From the cell containing the given text, extract its center point as [x, y] coordinate. 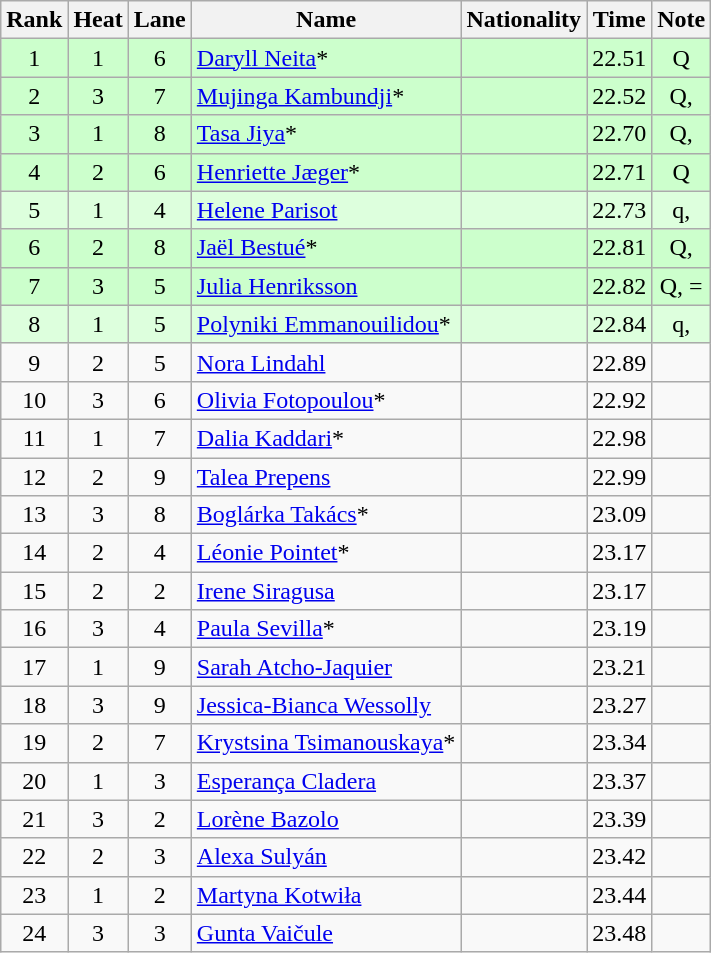
23 [34, 895]
12 [34, 477]
23.09 [620, 515]
Boglárka Takács* [326, 515]
22.70 [620, 134]
10 [34, 400]
23.27 [620, 705]
Lane [160, 20]
23.37 [620, 781]
23.48 [620, 933]
23.19 [620, 629]
Mujinga Kambundji* [326, 96]
Alexa Sulyán [326, 857]
Gunta Vaičule [326, 933]
Dalia Kaddari* [326, 438]
Sarah Atcho-Jaquier [326, 667]
Léonie Pointet* [326, 553]
Tasa Jiya* [326, 134]
23.21 [620, 667]
19 [34, 743]
22.89 [620, 362]
Henriette Jæger* [326, 172]
20 [34, 781]
Esperança Cladera [326, 781]
16 [34, 629]
Talea Prepens [326, 477]
14 [34, 553]
21 [34, 819]
Polyniki Emmanouilidou* [326, 324]
22.98 [620, 438]
22.52 [620, 96]
17 [34, 667]
Nationality [524, 20]
Jaël Bestué* [326, 248]
24 [34, 933]
Olivia Fotopoulou* [326, 400]
22.73 [620, 210]
23.42 [620, 857]
22.92 [620, 400]
Paula Sevilla* [326, 629]
Martyna Kotwiła [326, 895]
Lorène Bazolo [326, 819]
Irene Siragusa [326, 591]
23.39 [620, 819]
Jessica-Bianca Wessolly [326, 705]
23.44 [620, 895]
Nora Lindahl [326, 362]
13 [34, 515]
23.34 [620, 743]
18 [34, 705]
22.84 [620, 324]
22 [34, 857]
22.99 [620, 477]
22.81 [620, 248]
Krystsina Tsimanouskaya* [326, 743]
Time [620, 20]
15 [34, 591]
22.71 [620, 172]
Heat [98, 20]
22.51 [620, 58]
22.82 [620, 286]
11 [34, 438]
Note [682, 20]
Daryll Neita* [326, 58]
Helene Parisot [326, 210]
Julia Henriksson [326, 286]
Name [326, 20]
Q, = [682, 286]
Rank [34, 20]
